Output the (x, y) coordinate of the center of the cell containing the given text.  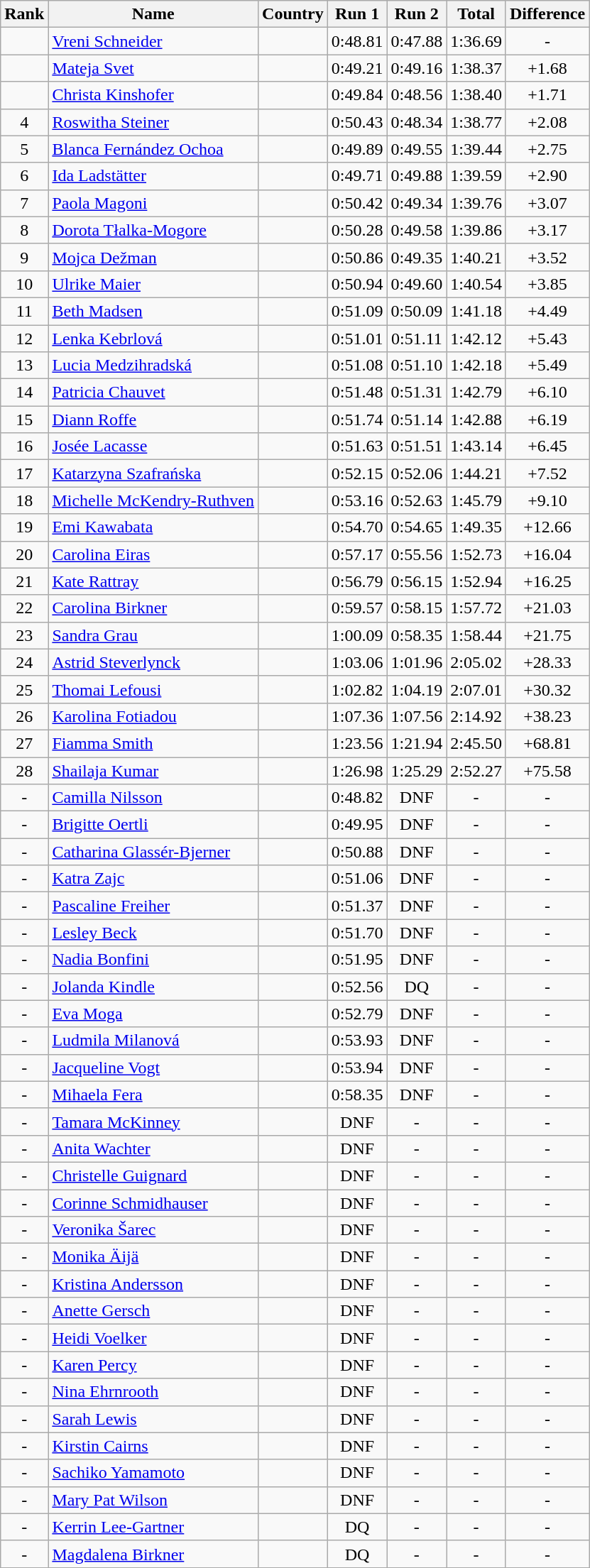
+3.52 (547, 257)
Christa Kinshofer (153, 95)
0:51.06 (357, 879)
Emi Kawabata (153, 527)
0:52.79 (357, 1014)
0:54.70 (357, 527)
0:56.79 (357, 581)
1:00.09 (357, 635)
Blanca Fernández Ochoa (153, 149)
Mary Pat Wilson (153, 1500)
24 (24, 662)
Ludmila Milanová (153, 1041)
5 (24, 149)
Run 1 (357, 14)
Lesley Beck (153, 933)
22 (24, 608)
1:04.19 (417, 689)
7 (24, 203)
0:49.60 (417, 284)
Veronika Šarec (153, 1230)
1:38.37 (476, 68)
0:49.55 (417, 149)
0:51.10 (417, 366)
27 (24, 743)
Country (293, 14)
Corinne Schmidhauser (153, 1203)
0:47.88 (417, 41)
Magdalena Birkner (153, 1554)
0:50.42 (357, 203)
0:52.06 (417, 473)
1:52.73 (476, 554)
28 (24, 770)
+3.85 (547, 284)
0:50.09 (417, 311)
+38.23 (547, 716)
Jolanda Kindle (153, 987)
Karen Percy (153, 1365)
0:48.82 (357, 798)
1:57.72 (476, 608)
0:52.15 (357, 473)
1:45.79 (476, 500)
0:49.58 (417, 230)
0:49.95 (357, 825)
Kate Rattray (153, 581)
Anette Gersch (153, 1311)
18 (24, 500)
Camilla Nilsson (153, 798)
Nina Ehrnrooth (153, 1392)
0:59.57 (357, 608)
0:48.34 (417, 122)
0:52.63 (417, 500)
1:23.56 (357, 743)
Mihaela Fera (153, 1095)
Brigitte Oertli (153, 825)
1:41.18 (476, 311)
25 (24, 689)
+16.04 (547, 554)
1:25.29 (417, 770)
8 (24, 230)
Jacqueline Vogt (153, 1068)
23 (24, 635)
0:51.37 (357, 906)
2:52.27 (476, 770)
0:55.56 (417, 554)
1:39.86 (476, 230)
1:40.54 (476, 284)
0:56.15 (417, 581)
Kirstin Cairns (153, 1446)
2:05.02 (476, 662)
0:49.16 (417, 68)
Karolina Fotiadou (153, 716)
Michelle McKendry-Ruthven (153, 500)
Shailaja Kumar (153, 770)
Sachiko Yamamoto (153, 1473)
Monika Äijä (153, 1257)
+28.33 (547, 662)
1:58.44 (476, 635)
1:44.21 (476, 473)
1:43.14 (476, 446)
10 (24, 284)
Anita Wachter (153, 1148)
Difference (547, 14)
1:52.94 (476, 581)
Carolina Birkner (153, 608)
Eva Moga (153, 1014)
+6.10 (547, 393)
Pascaline Freiher (153, 906)
1:38.40 (476, 95)
21 (24, 581)
1:38.77 (476, 122)
9 (24, 257)
+21.75 (547, 635)
0:49.35 (417, 257)
1:01.96 (417, 662)
Kerrin Lee-Gartner (153, 1527)
+6.19 (547, 420)
1:03.06 (357, 662)
1:07.56 (417, 716)
+4.49 (547, 311)
17 (24, 473)
Lucia Medzihradská (153, 366)
1:40.21 (476, 257)
Thomai Lefousi (153, 689)
Vreni Schneider (153, 41)
2:45.50 (476, 743)
+1.68 (547, 68)
0:50.28 (357, 230)
19 (24, 527)
0:51.74 (357, 420)
+21.03 (547, 608)
0:49.89 (357, 149)
0:50.86 (357, 257)
Ulrike Maier (153, 284)
1:42.79 (476, 393)
0:49.84 (357, 95)
Sarah Lewis (153, 1419)
0:48.56 (417, 95)
Fiamma Smith (153, 743)
0:54.65 (417, 527)
Run 2 (417, 14)
1:49.35 (476, 527)
Patricia Chauvet (153, 393)
+30.32 (547, 689)
1:39.44 (476, 149)
Katra Zajc (153, 879)
0:51.48 (357, 393)
+2.75 (547, 149)
1:02.82 (357, 689)
0:51.95 (357, 960)
Roswitha Steiner (153, 122)
Katarzyna Szafrańska (153, 473)
4 (24, 122)
1:39.76 (476, 203)
15 (24, 420)
0:51.14 (417, 420)
11 (24, 311)
+9.10 (547, 500)
0:51.08 (357, 366)
0:50.94 (357, 284)
+5.43 (547, 339)
+3.17 (547, 230)
0:51.11 (417, 339)
26 (24, 716)
Paola Magoni (153, 203)
6 (24, 176)
1:07.36 (357, 716)
+6.45 (547, 446)
1:42.88 (476, 420)
Astrid Steverlynck (153, 662)
+2.08 (547, 122)
0:51.31 (417, 393)
0:49.88 (417, 176)
0:58.15 (417, 608)
+68.81 (547, 743)
0:49.71 (357, 176)
Josée Lacasse (153, 446)
12 (24, 339)
0:49.21 (357, 68)
+2.90 (547, 176)
1:39.59 (476, 176)
13 (24, 366)
Catharina Glassér-Bjerner (153, 852)
0:53.93 (357, 1041)
1:42.18 (476, 366)
Diann Roffe (153, 420)
+5.49 (547, 366)
2:07.01 (476, 689)
0:49.34 (417, 203)
0:50.43 (357, 122)
+3.07 (547, 203)
0:51.09 (357, 311)
14 (24, 393)
0:52.56 (357, 987)
2:14.92 (476, 716)
Kristina Andersson (153, 1284)
Beth Madsen (153, 311)
1:26.98 (357, 770)
Ida Ladstätter (153, 176)
Nadia Bonfini (153, 960)
Mojca Dežman (153, 257)
Rank (24, 14)
+1.71 (547, 95)
0:51.01 (357, 339)
Christelle Guignard (153, 1175)
+7.52 (547, 473)
+12.66 (547, 527)
+16.25 (547, 581)
Total (476, 14)
0:51.51 (417, 446)
0:48.81 (357, 41)
20 (24, 554)
16 (24, 446)
1:36.69 (476, 41)
1:21.94 (417, 743)
0:51.70 (357, 933)
Carolina Eiras (153, 554)
Name (153, 14)
Mateja Svet (153, 68)
Tamara McKinney (153, 1122)
Lenka Kebrlová (153, 339)
Dorota Tłalka-Mogore (153, 230)
Sandra Grau (153, 635)
0:57.17 (357, 554)
0:51.63 (357, 446)
0:53.16 (357, 500)
1:42.12 (476, 339)
0:53.94 (357, 1068)
Heidi Voelker (153, 1338)
0:50.88 (357, 852)
+75.58 (547, 770)
